Capture the cell that displays the provided text and extract its (X, Y) central coordinate. 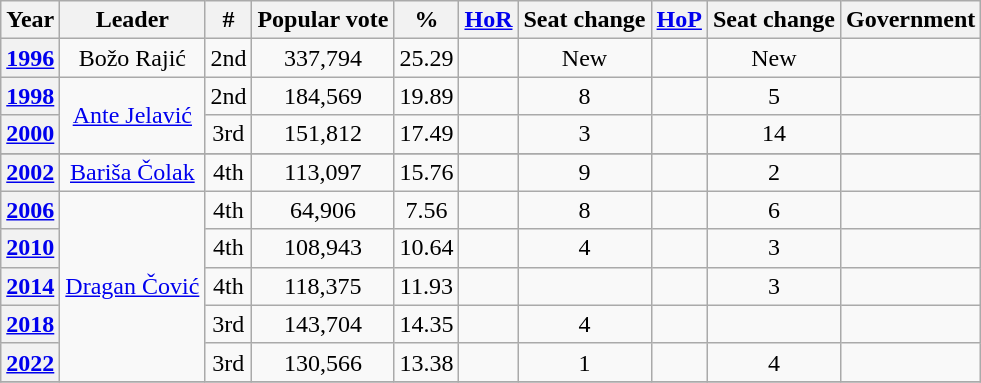
HoR (488, 20)
130,566 (323, 362)
2006 (30, 210)
25.29 (426, 58)
HoP (679, 20)
10.64 (426, 248)
337,794 (323, 58)
64,906 (323, 210)
151,812 (323, 134)
6 (774, 210)
2000 (30, 134)
1 (584, 362)
Bariša Čolak (132, 172)
Božo Rajić (132, 58)
14.35 (426, 324)
Government (910, 20)
2010 (30, 248)
7.56 (426, 210)
108,943 (323, 248)
Leader (132, 20)
5 (774, 96)
2014 (30, 286)
184,569 (323, 96)
Dragan Čović (132, 286)
2 (774, 172)
2022 (30, 362)
15.76 (426, 172)
9 (584, 172)
% (426, 20)
14 (774, 134)
118,375 (323, 286)
Year (30, 20)
Popular vote (323, 20)
113,097 (323, 172)
1996 (30, 58)
143,704 (323, 324)
13.38 (426, 362)
19.89 (426, 96)
11.93 (426, 286)
17.49 (426, 134)
Ante Jelavić (132, 115)
1998 (30, 96)
# (228, 20)
2018 (30, 324)
2002 (30, 172)
